Determine the [X, Y] coordinate at the center of the cell enclosing the given text.  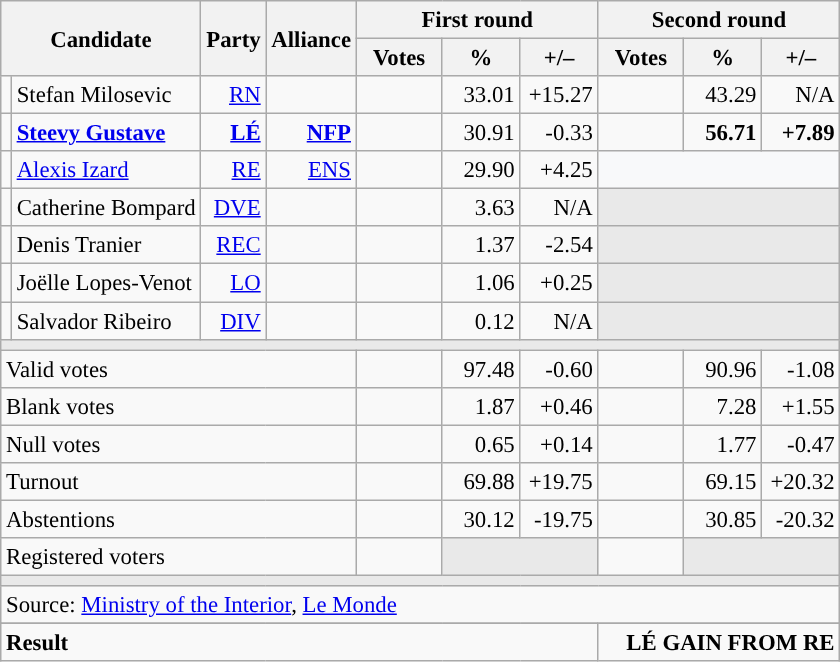
REC [234, 245]
+15.27 [559, 95]
NFP [311, 133]
Second round [719, 20]
DIV [234, 321]
30.85 [723, 519]
-2.54 [559, 245]
56.71 [723, 133]
RE [234, 170]
+0.25 [559, 283]
97.48 [481, 369]
-19.75 [559, 519]
Registered voters [179, 557]
Candidate [101, 38]
1.37 [481, 245]
-1.08 [801, 369]
RN [234, 95]
+1.55 [801, 406]
+20.32 [801, 482]
Turnout [179, 482]
0.12 [481, 321]
Source: Ministry of the Interior, Le Monde [420, 605]
Party [234, 38]
Steevy Gustave [106, 133]
30.91 [481, 133]
Joëlle Lopes-Venot [106, 283]
First round [477, 20]
Denis Tranier [106, 245]
3.63 [481, 208]
LÉ [234, 133]
33.01 [481, 95]
Abstentions [179, 519]
-20.32 [801, 519]
Salvador Ribeiro [106, 321]
+0.46 [559, 406]
+0.14 [559, 444]
-0.33 [559, 133]
ENS [311, 170]
90.96 [723, 369]
7.28 [723, 406]
29.90 [481, 170]
1.77 [723, 444]
30.12 [481, 519]
+7.89 [801, 133]
1.87 [481, 406]
Result [300, 643]
Valid votes [179, 369]
69.88 [481, 482]
Blank votes [179, 406]
DVE [234, 208]
LO [234, 283]
Alexis Izard [106, 170]
LÉ GAIN FROM RE [719, 643]
1.06 [481, 283]
-0.60 [559, 369]
Null votes [179, 444]
0.65 [481, 444]
Catherine Bompard [106, 208]
43.29 [723, 95]
+19.75 [559, 482]
Stefan Milosevic [106, 95]
69.15 [723, 482]
Alliance [311, 38]
-0.47 [801, 444]
+4.25 [559, 170]
